Extract the (x, y) coordinate from the center of the cell holding the provided text.  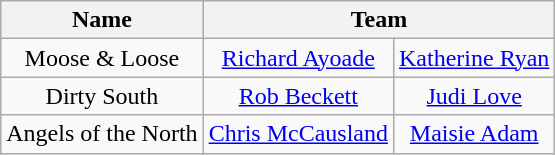
Richard Ayoade (298, 58)
Maisie Adam (474, 134)
Chris McCausland (298, 134)
Team (379, 20)
Angels of the North (102, 134)
Rob Beckett (298, 96)
Judi Love (474, 96)
Katherine Ryan (474, 58)
Moose & Loose (102, 58)
Dirty South (102, 96)
Name (102, 20)
